Search for the cell housing the specified text and yield its (X, Y) center coordinate. 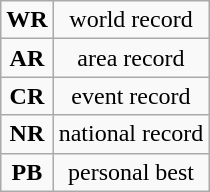
world record (131, 20)
event record (131, 96)
area record (131, 58)
national record (131, 134)
PB (27, 172)
AR (27, 58)
personal best (131, 172)
CR (27, 96)
NR (27, 134)
WR (27, 20)
